Search for the cell housing the specified text and yield its [X, Y] center coordinate. 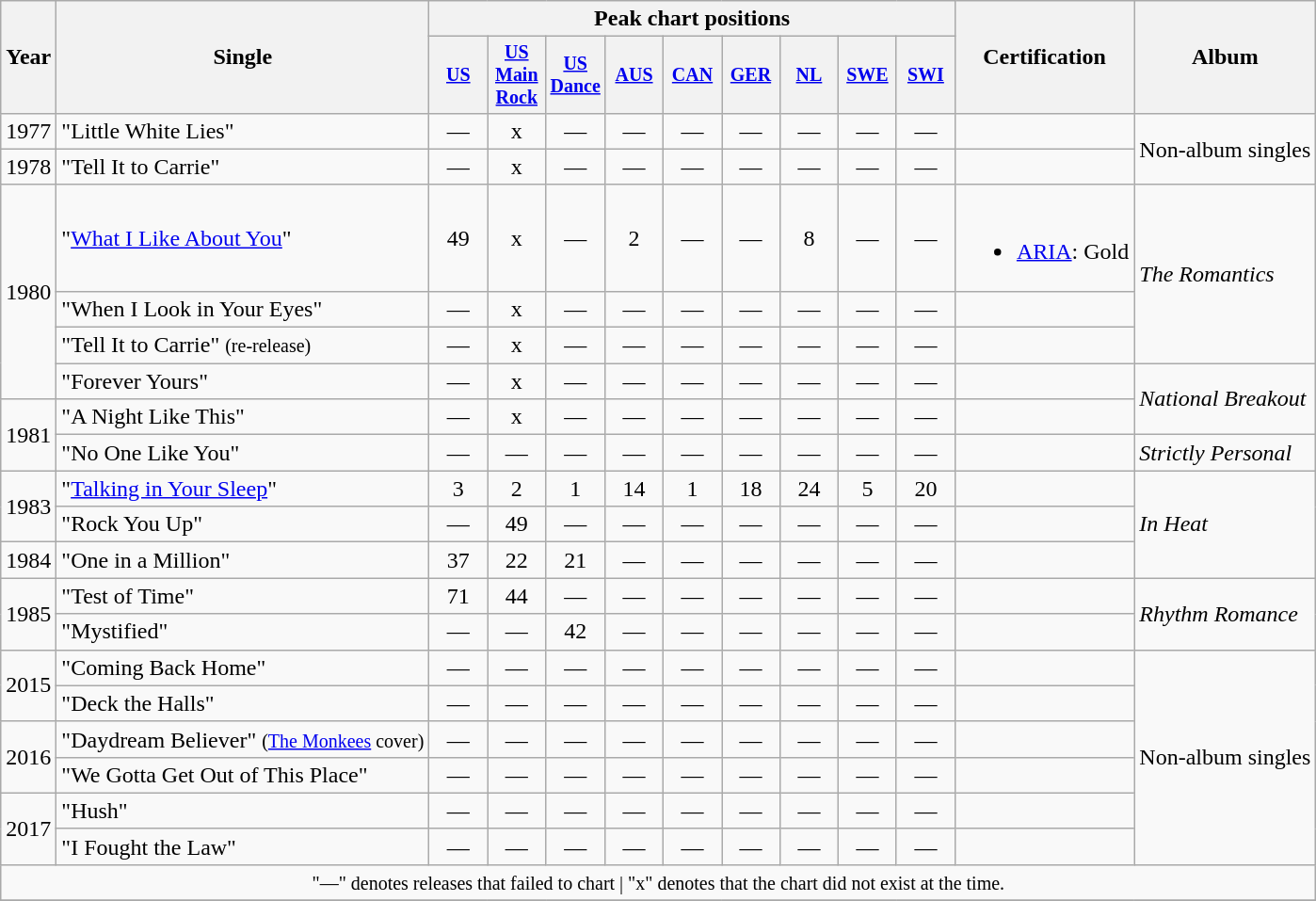
44 [517, 596]
"Rock You Up" [243, 524]
Year [28, 57]
"Tell It to Carrie" (re-release) [243, 346]
2015 [28, 685]
8 [809, 237]
20 [925, 489]
Rhythm Romance [1226, 614]
Single [243, 57]
1980 [28, 292]
"One in a Million" [243, 560]
"Talking in Your Sleep" [243, 489]
1977 [28, 131]
"Coming Back Home" [243, 668]
US Dance [576, 75]
1981 [28, 435]
NL [809, 75]
"A Night Like This" [243, 417]
"—" denotes releases that failed to chart | "x" denotes that the chart did not exist at the time. [659, 882]
US [458, 75]
AUS [634, 75]
"We Gotta Get Out of This Place" [243, 775]
5 [867, 489]
14 [634, 489]
"Little White Lies" [243, 131]
In Heat [1226, 524]
71 [458, 596]
ARIA: Gold [1044, 237]
"Hush" [243, 811]
Certification [1044, 57]
42 [576, 632]
1984 [28, 560]
2016 [28, 757]
"No One Like You" [243, 453]
Peak chart positions [693, 19]
"I Fought the Law" [243, 846]
1983 [28, 507]
21 [576, 560]
"Tell It to Carrie" [243, 167]
"Mystified" [243, 632]
Album [1226, 57]
The Romantics [1226, 273]
GER [750, 75]
"When I Look in Your Eyes" [243, 309]
"What I Like About You" [243, 237]
"Forever Yours" [243, 381]
3 [458, 489]
"Deck the Halls" [243, 703]
National Breakout [1226, 399]
1985 [28, 614]
22 [517, 560]
CAN [693, 75]
Strictly Personal [1226, 453]
24 [809, 489]
SWE [867, 75]
37 [458, 560]
1978 [28, 167]
"Test of Time" [243, 596]
18 [750, 489]
SWI [925, 75]
2017 [28, 829]
US Main Rock [517, 75]
"Daydream Believer" (The Monkees cover) [243, 739]
